Detect which cell encompasses the target text, then output its (X, Y) center coordinate. 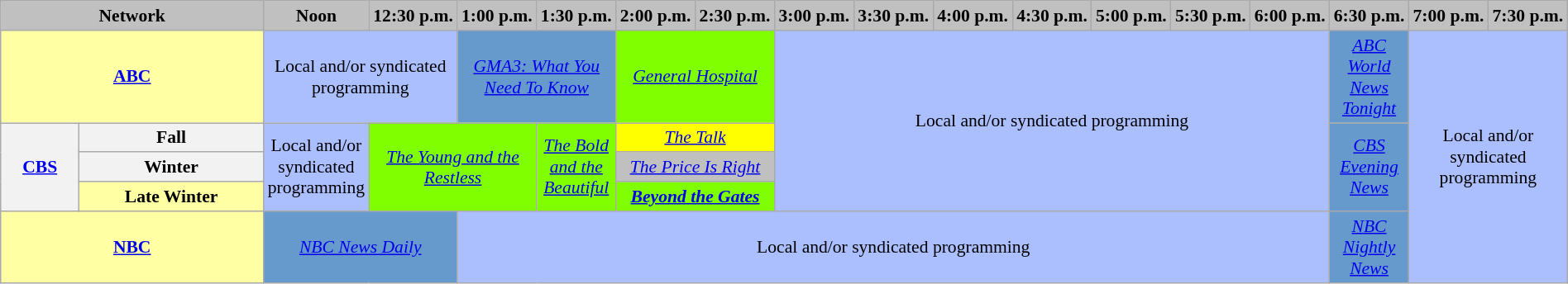
NBC (132, 248)
GMA3: What You Need To Know (537, 77)
General Hospital (696, 77)
5:00 p.m. (1131, 16)
6:30 p.m. (1370, 16)
ABC World News Tonight (1370, 77)
7:30 p.m. (1527, 16)
3:00 p.m. (814, 16)
6:00 p.m. (1290, 16)
Network (132, 16)
The Price Is Right (696, 168)
NBC News Daily (361, 248)
CBS Evening News (1370, 167)
3:30 p.m. (893, 16)
Noon (317, 16)
The Young and the Restless (453, 167)
CBS (40, 167)
2:30 p.m. (735, 16)
NBC Nightly News (1370, 248)
1:30 p.m. (576, 16)
Fall (172, 138)
Winter (172, 168)
Late Winter (172, 196)
4:30 p.m. (1052, 16)
ABC (132, 77)
5:30 p.m. (1211, 16)
The Bold and the Beautiful (576, 167)
1:00 p.m. (497, 16)
4:00 p.m. (973, 16)
The Talk (696, 138)
Beyond the Gates (696, 196)
12:30 p.m. (414, 16)
7:00 p.m. (1448, 16)
2:00 p.m. (656, 16)
